From the cell containing the given text, extract its center point as (x, y) coordinate. 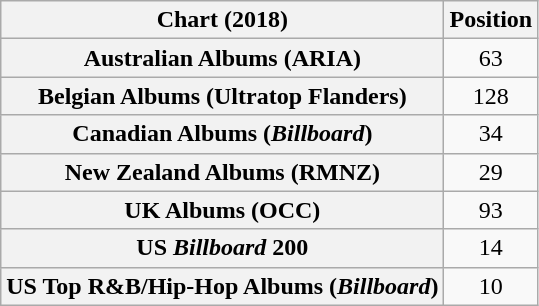
14 (491, 248)
New Zealand Albums (RMNZ) (222, 172)
UK Albums (OCC) (222, 210)
29 (491, 172)
Chart (2018) (222, 20)
Canadian Albums (Billboard) (222, 134)
US Billboard 200 (222, 248)
128 (491, 96)
10 (491, 286)
Belgian Albums (Ultratop Flanders) (222, 96)
Australian Albums (ARIA) (222, 58)
93 (491, 210)
Position (491, 20)
34 (491, 134)
63 (491, 58)
US Top R&B/Hip-Hop Albums (Billboard) (222, 286)
